Identify which cell holds the provided text, then report its (x, y) central coordinate. 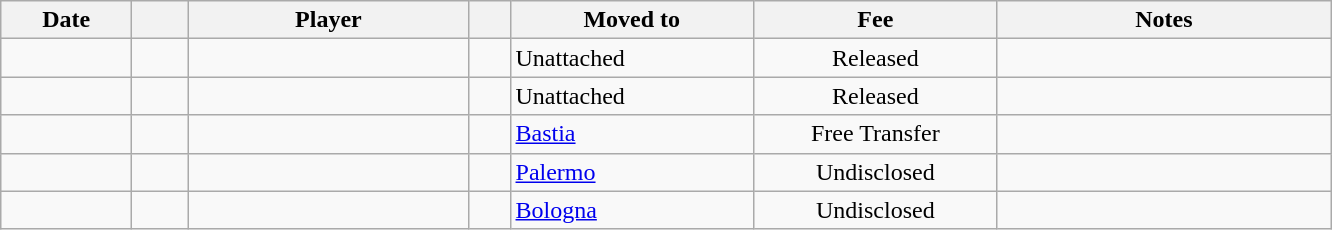
Fee (876, 20)
Date (66, 20)
Bologna (632, 210)
Player (328, 20)
Bastia (632, 134)
Notes (1164, 20)
Palermo (632, 172)
Free Transfer (876, 134)
Moved to (632, 20)
